Determine the (X, Y) coordinate at the center of the cell enclosing the given text.  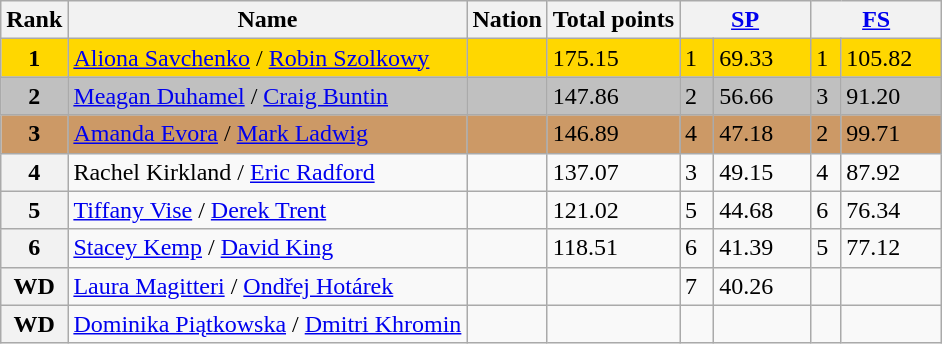
175.15 (613, 58)
69.33 (762, 58)
146.89 (613, 134)
Rank (34, 20)
87.92 (892, 172)
147.86 (613, 96)
Amanda Evora / Mark Ladwig (268, 134)
99.71 (892, 134)
49.15 (762, 172)
41.39 (762, 248)
Nation (507, 20)
44.68 (762, 210)
118.51 (613, 248)
121.02 (613, 210)
7 (697, 286)
Stacey Kemp / David King (268, 248)
Dominika Piątkowska / Dmitri Khromin (268, 324)
Rachel Kirkland / Eric Radford (268, 172)
SP (746, 20)
47.18 (762, 134)
77.12 (892, 248)
91.20 (892, 96)
Meagan Duhamel / Craig Buntin (268, 96)
40.26 (762, 286)
56.66 (762, 96)
Tiffany Vise / Derek Trent (268, 210)
105.82 (892, 58)
FS (876, 20)
Laura Magitteri / Ondřej Hotárek (268, 286)
137.07 (613, 172)
76.34 (892, 210)
Aliona Savchenko / Robin Szolkowy (268, 58)
Name (268, 20)
Total points (613, 20)
